Scan for the cell matching the given text and deliver its (X, Y) coordinate at center. 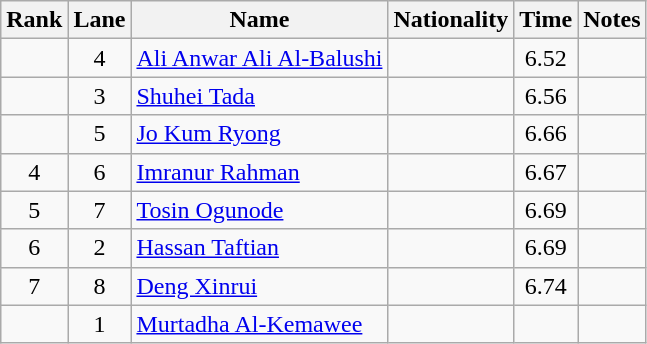
Time (546, 20)
6.67 (546, 172)
Shuhei Tada (260, 96)
6.52 (546, 58)
3 (100, 96)
Ali Anwar Ali Al-Balushi (260, 58)
2 (100, 248)
Imranur Rahman (260, 172)
Tosin Ogunode (260, 210)
8 (100, 286)
Deng Xinrui (260, 286)
Hassan Taftian (260, 248)
Name (260, 20)
6.56 (546, 96)
6.74 (546, 286)
Rank (34, 20)
1 (100, 324)
6.66 (546, 134)
Lane (100, 20)
Jo Kum Ryong (260, 134)
Murtadha Al-Kemawee (260, 324)
Nationality (451, 20)
Notes (612, 20)
